From the cell containing the given text, extract its center point as (X, Y) coordinate. 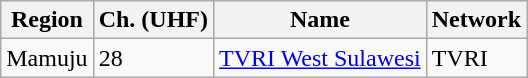
Network (476, 20)
Name (320, 20)
Mamuju (47, 58)
Ch. (UHF) (153, 20)
TVRI West Sulawesi (320, 58)
TVRI (476, 58)
Region (47, 20)
28 (153, 58)
